From the cell containing the given text, extract its center point as (x, y) coordinate. 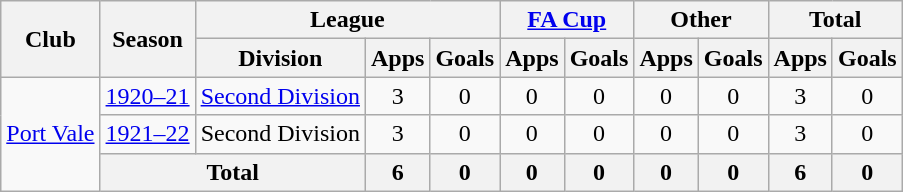
Port Vale (50, 134)
FA Cup (567, 20)
League (348, 20)
Division (280, 58)
1920–21 (148, 96)
Season (148, 39)
Club (50, 39)
1921–22 (148, 134)
Other (701, 20)
